Find where the given text appears and provide that cell's center as [X, Y] coordinate. 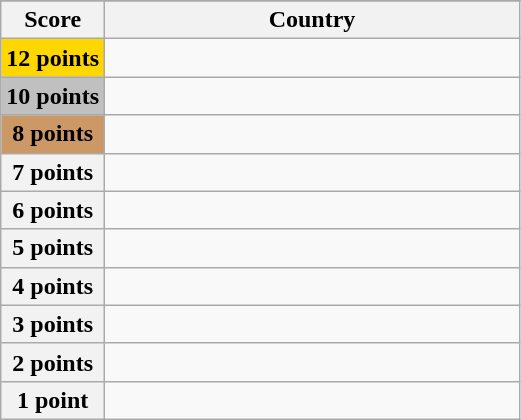
7 points [53, 172]
Score [53, 20]
8 points [53, 134]
1 point [53, 400]
2 points [53, 362]
3 points [53, 324]
Country [312, 20]
5 points [53, 248]
4 points [53, 286]
10 points [53, 96]
12 points [53, 58]
6 points [53, 210]
